Return (X, Y) of the center of cell containing provided text 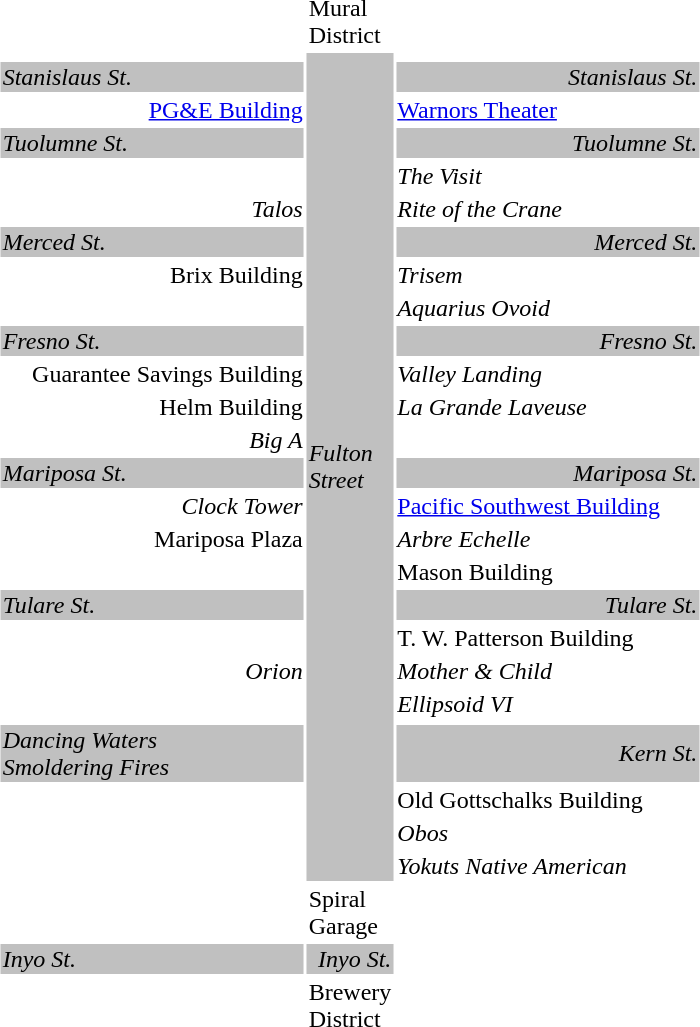
Trisem (548, 275)
Obos (548, 833)
La Grande Laveuse (548, 407)
Mason Building (548, 572)
Ellipsoid VI (548, 704)
Big A (152, 440)
Yokuts Native American (548, 866)
T. W. Patterson Building (548, 638)
PG&E Building (152, 110)
Spiral Garage (350, 912)
Arbre Echelle (548, 539)
The Visit (548, 176)
Pacific Southwest Building (548, 506)
Dancing Waters Smoldering Fires (152, 754)
Valley Landing (548, 374)
Warnors Theater (548, 110)
Clock Tower (152, 506)
Fulton Street (350, 467)
Guarantee Savings Building (152, 374)
Kern St. (548, 754)
Mariposa Plaza (152, 539)
Orion (152, 671)
Brix Building (152, 275)
Talos (152, 209)
Mother & Child (548, 671)
Rite of the Crane (548, 209)
Aquarius Ovoid (548, 308)
Old Gottschalks Building (548, 800)
Helm Building (152, 407)
